Capture the cell that displays the provided text and extract its [X, Y] central coordinate. 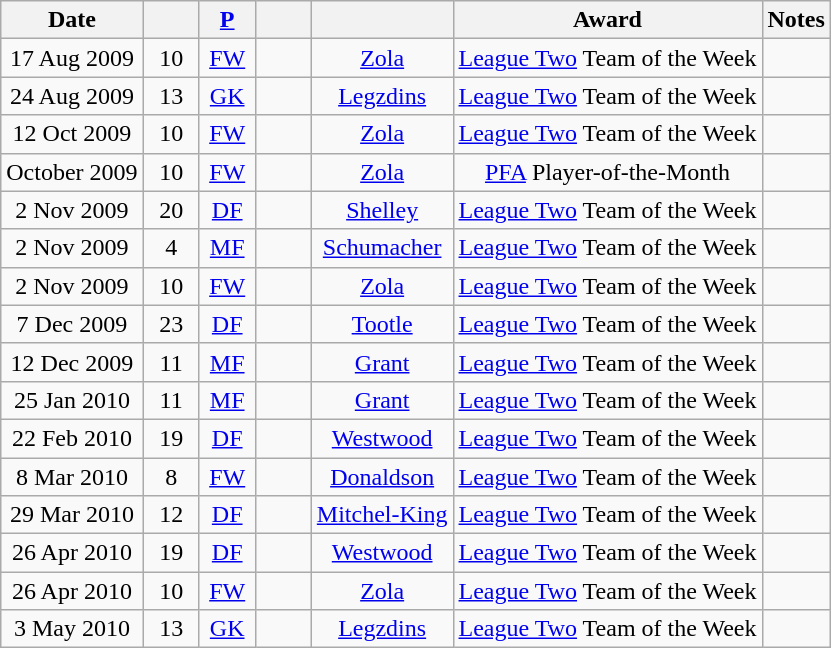
Tootle [382, 324]
Award [608, 20]
PFA Player-of-the-Month [608, 172]
29 Mar 2010 [72, 515]
7 Dec 2009 [72, 324]
22 Feb 2010 [72, 438]
Mitchel-King [382, 515]
8 Mar 2010 [72, 477]
Donaldson [382, 477]
20 [171, 210]
12 Dec 2009 [72, 362]
17 Aug 2009 [72, 58]
Shelley [382, 210]
12 Oct 2009 [72, 134]
25 Jan 2010 [72, 400]
12 [171, 515]
Date [72, 20]
Notes [796, 20]
Schumacher [382, 248]
24 Aug 2009 [72, 96]
4 [171, 248]
P [227, 20]
8 [171, 477]
3 May 2010 [72, 629]
23 [171, 324]
October 2009 [72, 172]
